Output the [x, y] coordinate of the center of the cell containing the given text.  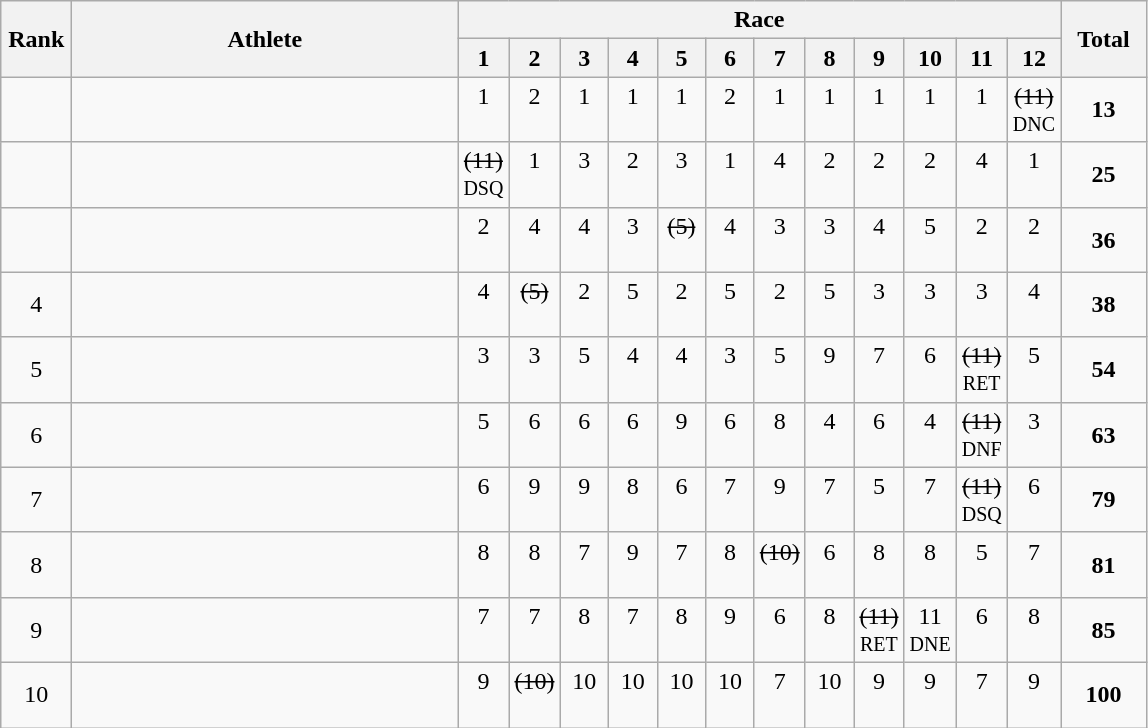
100 [1104, 694]
54 [1104, 370]
81 [1104, 564]
85 [1104, 630]
(11)DNC [1034, 110]
12 [1034, 58]
25 [1104, 174]
Athlete [265, 39]
11DNE [930, 630]
79 [1104, 500]
11 [982, 58]
63 [1104, 434]
Total [1104, 39]
13 [1104, 110]
Race [760, 20]
36 [1104, 240]
(11)DNF [982, 434]
Rank [36, 39]
38 [1104, 304]
